Identify which cell holds the provided text, then report its (x, y) central coordinate. 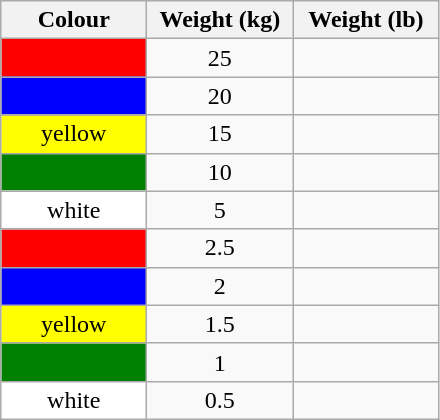
1 (220, 362)
10 (220, 172)
5 (220, 210)
15 (220, 134)
20 (220, 96)
1.5 (220, 324)
Colour (74, 20)
2 (220, 286)
Weight (kg) (220, 20)
25 (220, 58)
0.5 (220, 400)
2.5 (220, 248)
Weight (lb) (366, 20)
